Identify which cell holds the provided text, then report its (X, Y) central coordinate. 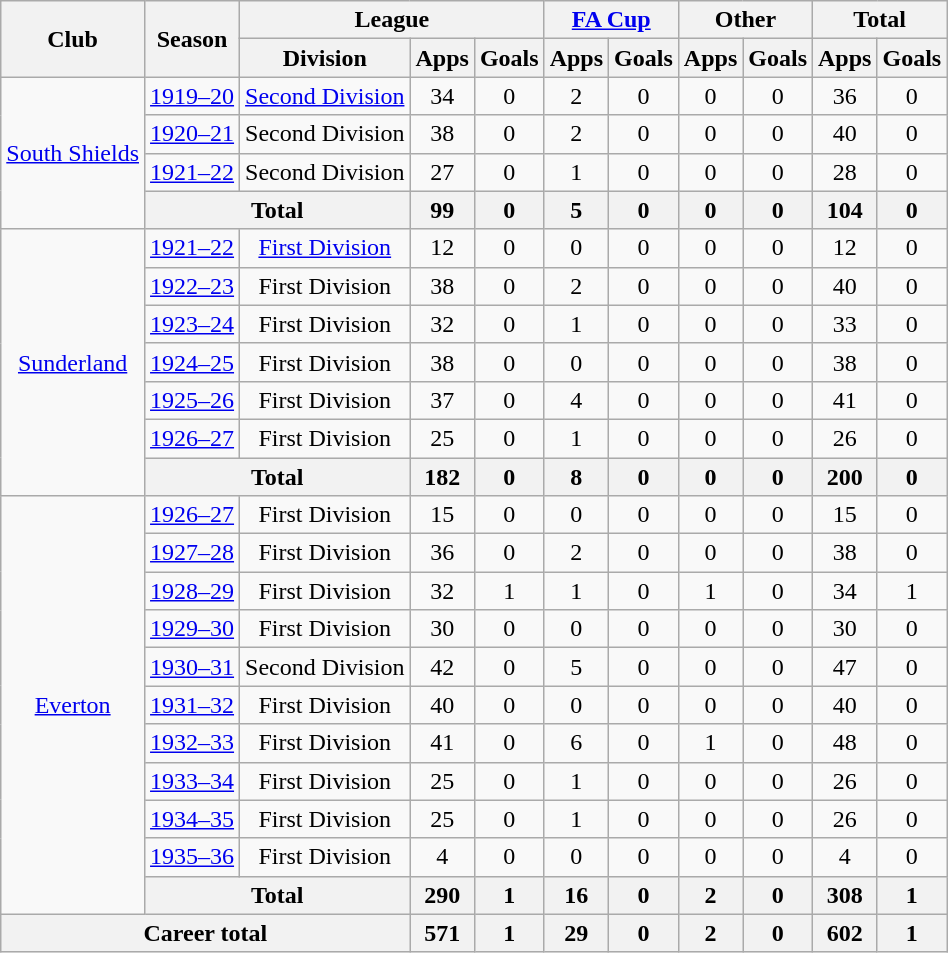
6 (576, 743)
182 (442, 477)
1928–29 (192, 591)
1927–28 (192, 553)
Sunderland (73, 362)
1922–23 (192, 286)
602 (845, 933)
Division (325, 58)
48 (845, 743)
1919–20 (192, 96)
33 (845, 324)
1924–25 (192, 362)
571 (442, 933)
South Shields (73, 153)
16 (576, 895)
League (392, 20)
1934–35 (192, 819)
1930–31 (192, 667)
Career total (206, 933)
1931–32 (192, 705)
Other (745, 20)
8 (576, 477)
Everton (73, 706)
27 (442, 172)
37 (442, 400)
99 (442, 210)
47 (845, 667)
29 (576, 933)
1920–21 (192, 134)
290 (442, 895)
1925–26 (192, 400)
28 (845, 172)
FA Cup (611, 20)
1923–24 (192, 324)
1935–36 (192, 857)
Club (73, 39)
200 (845, 477)
1933–34 (192, 781)
1932–33 (192, 743)
42 (442, 667)
1929–30 (192, 629)
104 (845, 210)
308 (845, 895)
Season (192, 39)
